Provide the [x, y] coordinate of the cell's center where the given text is located.  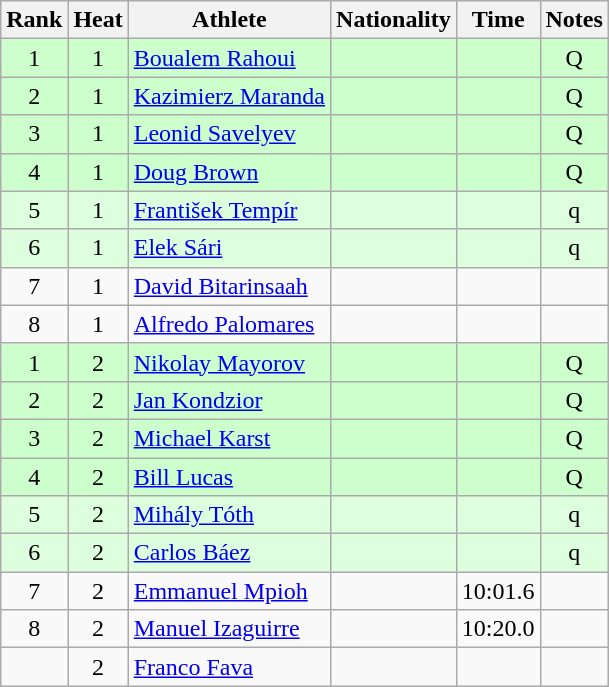
Nikolay Mayorov [229, 362]
Boualem Rahoui [229, 58]
Franco Fava [229, 667]
10:01.6 [498, 591]
Heat [98, 20]
Manuel Izaguirre [229, 629]
Nationality [394, 20]
František Tempír [229, 210]
Rank [34, 20]
Mihály Tóth [229, 515]
Time [498, 20]
Elek Sári [229, 248]
Michael Karst [229, 438]
David Bitarinsaah [229, 286]
Athlete [229, 20]
Bill Lucas [229, 477]
Carlos Báez [229, 553]
Jan Kondzior [229, 400]
Doug Brown [229, 172]
10:20.0 [498, 629]
Emmanuel Mpioh [229, 591]
Kazimierz Maranda [229, 96]
Alfredo Palomares [229, 324]
Notes [574, 20]
Leonid Savelyev [229, 134]
